Return (X, Y) of the center of cell containing provided text 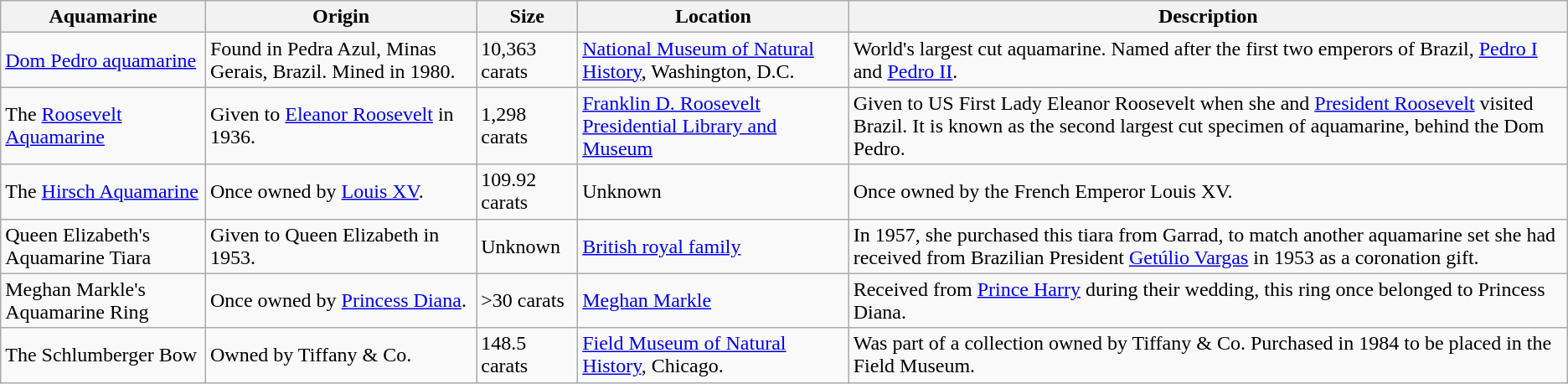
The Hirsch Aquamarine (104, 191)
Found in Pedra Azul, Minas Gerais, Brazil. Mined in 1980. (340, 60)
British royal family (714, 246)
Owned by Tiffany & Co. (340, 355)
1,298 carats (528, 126)
Once owned by the French Emperor Louis XV. (1208, 191)
Given to Eleanor Roosevelt in 1936. (340, 126)
Once owned by Princess Diana. (340, 300)
Origin (340, 17)
Dom Pedro aquamarine (104, 60)
Description (1208, 17)
>30 carats (528, 300)
148.5 carats (528, 355)
National Museum of Natural History, Washington, D.C. (714, 60)
Queen Elizabeth's Aquamarine Tiara (104, 246)
Meghan Markle (714, 300)
World's largest cut aquamarine. Named after the first two emperors of Brazil, Pedro I and Pedro II. (1208, 60)
The Roosevelt Aquamarine (104, 126)
Once owned by Louis XV. (340, 191)
Franklin D. Roosevelt Presidential Library and Museum (714, 126)
Meghan Markle's Aquamarine Ring (104, 300)
Aquamarine (104, 17)
Location (714, 17)
Given to Queen Elizabeth in 1953. (340, 246)
109.92 carats (528, 191)
Received from Prince Harry during their wedding, this ring once belonged to Princess Diana. (1208, 300)
Size (528, 17)
10,363 carats (528, 60)
Was part of a collection owned by Tiffany & Co. Purchased in 1984 to be placed in the Field Museum. (1208, 355)
Field Museum of Natural History, Chicago. (714, 355)
The Schlumberger Bow (104, 355)
